Return the (x, y) coordinate for the center point of the cell that contains the specified text.  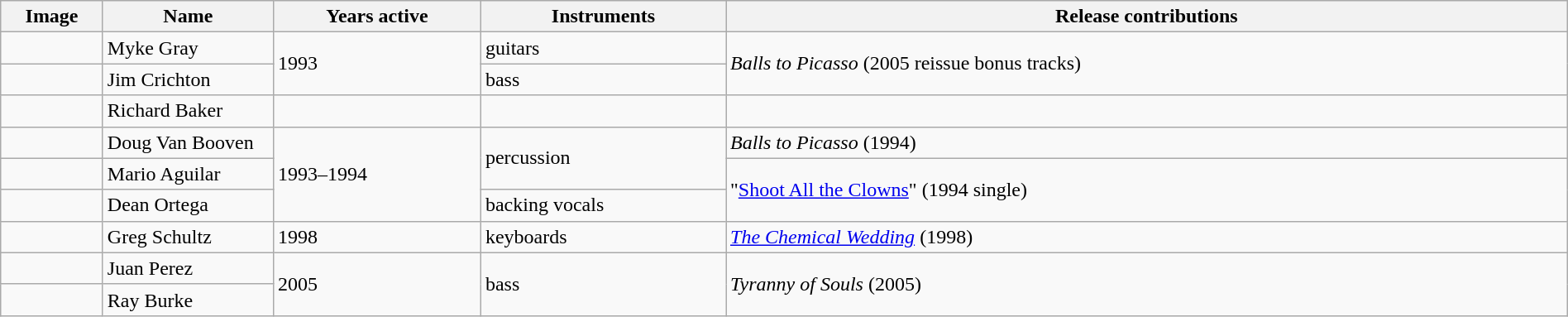
1993 (377, 64)
Dean Ortega (188, 205)
Tyranny of Souls (2005) (1147, 284)
Myke Gray (188, 48)
Image (52, 17)
percussion (603, 158)
Years active (377, 17)
1993–1994 (377, 174)
2005 (377, 284)
Greg Schultz (188, 237)
Jim Crichton (188, 79)
Ray Burke (188, 300)
backing vocals (603, 205)
Richard Baker (188, 111)
keyboards (603, 237)
Balls to Picasso (2005 reissue bonus tracks) (1147, 64)
The Chemical Wedding (1998) (1147, 237)
guitars (603, 48)
Mario Aguilar (188, 174)
Doug Van Booven (188, 142)
"Shoot All the Clowns" (1994 single) (1147, 190)
Balls to Picasso (1994) (1147, 142)
Release contributions (1147, 17)
Instruments (603, 17)
Name (188, 17)
Juan Perez (188, 268)
1998 (377, 237)
